Determine the (X, Y) coordinate at the center of the cell enclosing the given text.  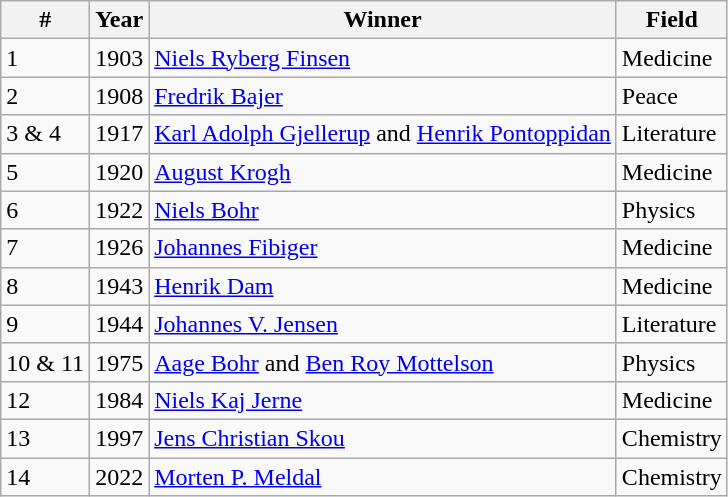
1943 (120, 286)
Karl Adolph Gjellerup and Henrik Pontoppidan (383, 134)
14 (46, 477)
Field (672, 20)
2 (46, 96)
8 (46, 286)
# (46, 20)
6 (46, 210)
10 & 11 (46, 362)
Niels Kaj Jerne (383, 400)
1984 (120, 400)
1926 (120, 248)
Year (120, 20)
9 (46, 324)
Morten P. Meldal (383, 477)
1920 (120, 172)
1903 (120, 58)
Niels Ryberg Finsen (383, 58)
Aage Bohr and Ben Roy Mottelson (383, 362)
5 (46, 172)
1944 (120, 324)
7 (46, 248)
2022 (120, 477)
Johannes Fibiger (383, 248)
Jens Christian Skou (383, 438)
Peace (672, 96)
August Krogh (383, 172)
1908 (120, 96)
1975 (120, 362)
12 (46, 400)
1922 (120, 210)
13 (46, 438)
1997 (120, 438)
Fredrik Bajer (383, 96)
1917 (120, 134)
Henrik Dam (383, 286)
3 & 4 (46, 134)
Winner (383, 20)
Niels Bohr (383, 210)
1 (46, 58)
Johannes V. Jensen (383, 324)
